Extract the [x, y] coordinate from the center of the cell holding the provided text.  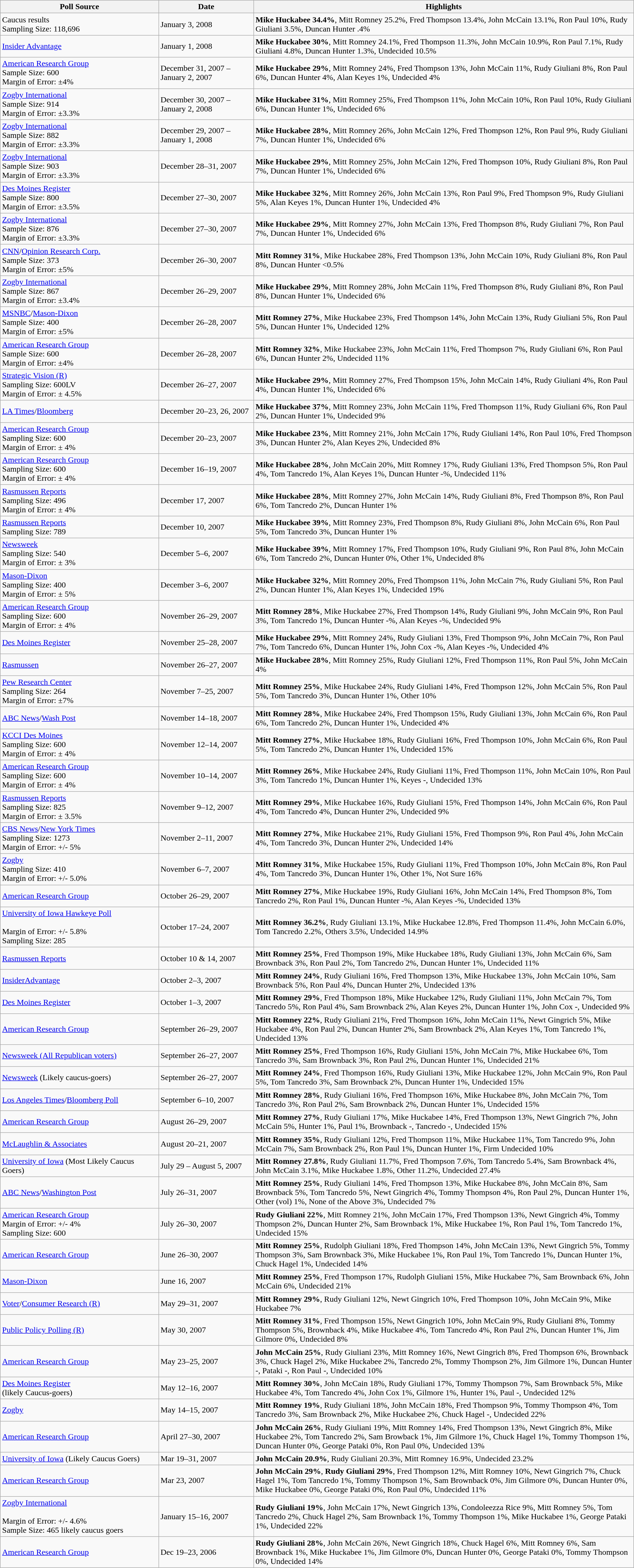
Mike Huckabee 29%, Mitt Romney 27%, John McCain 13%, Fred Thompson 8%, Rudy Giuliani 7%, Ron Paul 7%, Duncan Hunter 1%, Undecided 6% [444, 229]
Dec 19–23, 2006 [206, 1552]
November 12–14, 2007 [206, 744]
Newsweek (Likely caucus-goers) [80, 1077]
Mitt Romney 36.2%, Rudy Giuliani 13.1%, Mike Huckabee 12.8%, Fred Thompson 11.4%, John McCain 6.0%, Tom Tancredo 2.2%, Others 3.5%, Undecided 14.9% [444, 927]
Rasmussen ReportsSampling Size: 789 [80, 527]
Rasmussen Reports [80, 958]
Mike Huckabee 30%, Mitt Romney 24.1%, Fred Thompson 11.3%, John McCain 10.9%, Ron Paul 7.1%, Rudy Giuliani 4.8%, Duncan Hunter 1.3%, Undecided 10.5% [444, 46]
CNN/Opinion Research Corp.Sample Size: 373 Margin of Error: ±5% [80, 260]
Mike Huckabee 32%, Mitt Romney 20%, Fred Thompson 11%, John McCain 7%, Rudy Giuliani 5%, Ron Paul 2%, Duncan Hunter 1%, Alan Keyes 1%, Undecided 19% [444, 585]
October 2–3, 2007 [206, 981]
Mike Huckabee 28%, Mitt Romney 25%, Rudy Giuliani 12%, Fred Thompson 11%, Ron Paul 5%, John McCain 4% [444, 665]
May 14–15, 2007 [206, 1410]
Public Policy Polling (R) [80, 1330]
December 20–23, 26, 2007 [206, 411]
MSNBC/Mason-DixonSample Size: 400 Margin of Error: ±5% [80, 322]
Strategic Vision (R)Sampling Size: 600LV Margin of Error: ± 4.5% [80, 385]
November 26–27, 2007 [206, 665]
June 26–30, 2007 [206, 1255]
Mike Huckabee 39%, Mitt Romney 23%, Fred Thompson 8%, Rudy Giuliani 8%, John McCain 6%, Ron Paul 5%, Tom Tancredo 3%, Duncan Hunter 1% [444, 527]
NewsweekSampling Size: 540 Margin of Error: ± 3% [80, 554]
July 29 – August 5, 2007 [206, 1165]
Des Moines Register(likely Caucus-goers) [80, 1388]
September 6–10, 2007 [206, 1100]
Mitt Romney 31%, Mike Huckabee 28%, Fred Thompson 13%, John McCain 10%, Rudy Giuliani 8%, Ron Paul 8%, Duncan Hunter <0.5% [444, 260]
ABC News/Wash Post [80, 718]
June 16, 2007 [206, 1281]
Mike Huckabee 37%, Mitt Romney 23%, John McCain 11%, Fred Thompson 11%, Rudy Giuliani 6%, Ron Paul 2%, Duncan Hunter 1%, Undecided 9% [444, 411]
ABC News/Washington Post [80, 1192]
July 26–31, 2007 [206, 1192]
November 7–25, 2007 [206, 691]
January 3, 2008 [206, 24]
Insider Advantage [80, 46]
December 16–19, 2007 [206, 469]
December 10, 2007 [206, 527]
Zogby InternationalMargin of Error: +/- 4.6% Sample Size: 465 likely caucus goers [80, 1517]
November 9–12, 2007 [206, 807]
KCCI Des MoinesSampling Size: 600 Margin of Error: ± 4% [80, 744]
April 27–30, 2007 [206, 1437]
LA Times/Bloomberg [80, 411]
Mason-Dixon [80, 1281]
University of Iowa (Likely Caucus Goers) [80, 1459]
Mike Huckabee 28%, Mitt Romney 27%, John McCain 14%, Rudy Giuliani 8%, Fred Thompson 8%, Ron Paul 6%, Tom Tancredo 2%, Duncan Hunter 1% [444, 500]
McLaughlin & Associates [80, 1144]
InsiderAdvantage [80, 981]
December 5–6, 2007 [206, 554]
Caucus resultsSampling Size: 118,696 [80, 24]
University of Iowa Hawkeye PollMargin of Error: +/- 5.8% Sampling Size: 285 [80, 927]
Rasmussen ReportsSampling Size: 496 Margin of Error: ± 4% [80, 500]
Mason-DixonSampling Size: 400 Margin of Error: ± 5% [80, 585]
December 30, 2007 – January 2, 2008 [206, 104]
December 20–23, 2007 [206, 438]
May 29–31, 2007 [206, 1304]
October 1–3, 2007 [206, 1002]
Rasmussen ReportsSampling Size: 825 Margin of Error: ± 3.5% [80, 807]
December 26–27, 2007 [206, 385]
Poll Source [80, 7]
December 31, 2007 – January 2, 2007 [206, 73]
John McCain 20.9%, Rudy Giuliani 20.3%, Mitt Romney 16.9%, Undecided 23.2% [444, 1459]
Mitt Romney 25%, Fred Thompson 17%, Rudolph Giuliani 15%, Mike Huckabee 7%, Sam Brownback 6%, John McCain 6%, Undecided 21% [444, 1281]
December 28–31, 2007 [206, 166]
Mitt Romney 27%, Mike Huckabee 23%, Fred Thompson 14%, John McCain 13%, Rudy Giuliani 5%, Ron Paul 5%, Duncan Hunter 1%, Undecided 12% [444, 322]
December 3–6, 2007 [206, 585]
July 26–30, 2007 [206, 1224]
Mike Huckabee 29%, Mitt Romney 27%, Fred Thompson 15%, John McCain 14%, Rudy Giuliani 4%, Ron Paul 4%, Duncan Hunter 1%, Undecided 6% [444, 385]
ZogbySampling Size: 410 Margin of Error: +/- 5.0% [80, 869]
May 23–25, 2007 [206, 1361]
University of Iowa (Most Likely Caucus Goers) [80, 1165]
December 26–30, 2007 [206, 260]
Highlights [444, 7]
May 30, 2007 [206, 1330]
CBS News/New York TimesSampling Size: 1273 Margin of Error: +/- 5% [80, 838]
Mitt Romney 29%, Rudy Giuliani 12%, Newt Gingrich 10%, Fred Thompson 10%, John McCain 9%, Mike Huckabee 7% [444, 1304]
Rasmussen [80, 665]
Zogby InternationalSample Size: 867 Margin of Error: ±3.4% [80, 291]
November 6–7, 2007 [206, 869]
January 15–16, 2007 [206, 1517]
Mike Huckabee 29%, Mitt Romney 25%, John McCain 12%, Fred Thompson 10%, Rudy Giuliani 8%, Ron Paul 7%, Duncan Hunter 1%, Undecided 6% [444, 166]
Mitt Romney 25%, Mike Huckabee 24%, Rudy Giuliani 14%, Fred Thompson 12%, John McCain 5%, Ron Paul 5%, Tom Tancredo 3%, Duncan Hunter 1%, Other 10% [444, 691]
Mitt Romney 32%, Mike Huckabee 23%, John McCain 11%, Fred Thompson 7%, Rudy Giuliani 6%, Ron Paul 6%, Duncan Hunter 2%, Undecided 11% [444, 354]
November 26–29, 2007 [206, 616]
Zogby InternationalSample Size: 882 Margin of Error: ±3.3% [80, 135]
Mar 23, 2007 [206, 1481]
November 2–11, 2007 [206, 838]
December 17, 2007 [206, 500]
September 26–29, 2007 [206, 1029]
Zogby InternationalSample Size: 914 Margin of Error: ±3.3% [80, 104]
Mike Huckabee 34.4%, Mitt Romney 25.2%, Fred Thompson 13.4%, John McCain 13.1%, Ron Paul 10%, Rudy Giuliani 3.5%, Duncan Hunter .4% [444, 24]
Mar 19–31, 2007 [206, 1459]
Zogby InternationalSample Size: 876 Margin of Error: ±3.3% [80, 229]
Pew Research CenterSampling Size: 264 Margin of Error: ±7% [80, 691]
Mike Huckabee 29%, Mitt Romney 24%, Fred Thompson 13%, John McCain 11%, Rudy Giuliani 8%, Ron Paul 6%, Duncan Hunter 4%, Alan Keyes 1%, Undecided 4% [444, 73]
American Research GroupMargin of Error: +/- 4% Sampling Size: 600 [80, 1224]
November 25–28, 2007 [206, 642]
Mike Huckabee 31%, Mitt Romney 25%, Fred Thompson 11%, John McCain 10%, Ron Paul 10%, Rudy Giuliani 6%, Duncan Hunter 1%, Undecided 6% [444, 104]
Newsweek (All Republican voters) [80, 1056]
Mike Huckabee 28%, Mitt Romney 26%, John McCain 12%, Fred Thompson 12%, Ron Paul 9%, Rudy Giuliani 7%, Duncan Hunter 1%, Undecided 6% [444, 135]
Voter/Consumer Research (R) [80, 1304]
Zogby InternationalSample Size: 903 Margin of Error: ±3.3% [80, 166]
October 26–29, 2007 [206, 896]
Mike Huckabee 23%, Mitt Romney 21%, John McCain 17%, Rudy Giuliani 14%, Ron Paul 10%, Fred Thompson 3%, Duncan Hunter 2%, Alan Keyes 2%, Undecided 8% [444, 438]
November 14–18, 2007 [206, 718]
Date [206, 7]
May 12–16, 2007 [206, 1388]
December 26–29, 2007 [206, 291]
Mike Huckabee 29%, Mitt Romney 28%, John McCain 11%, Fred Thompson 8%, Rudy Giuliani 8%, Ron Paul 8%, Duncan Hunter 1%, Undecided 6% [444, 291]
January 1, 2008 [206, 46]
August 20–21, 2007 [206, 1144]
November 10–14, 2007 [206, 776]
December 29, 2007 – January 1, 2008 [206, 135]
Los Angeles Times/Bloomberg Poll [80, 1100]
Mike Huckabee 32%, Mitt Romney 26%, John McCain 13%, Ron Paul 9%, Fred Thompson 9%, Rudy Giuliani 5%, Alan Keyes 1%, Duncan Hunter 1%, Undecided 4% [444, 198]
Des Moines RegisterSample Size: 800 Margin of Error: ±3.5% [80, 198]
August 26–29, 2007 [206, 1121]
October 10 & 14, 2007 [206, 958]
October 17–24, 2007 [206, 927]
Zogby [80, 1410]
